Pinpoint the cell where the given text exists, returning its [x, y] midpoint coordinate. 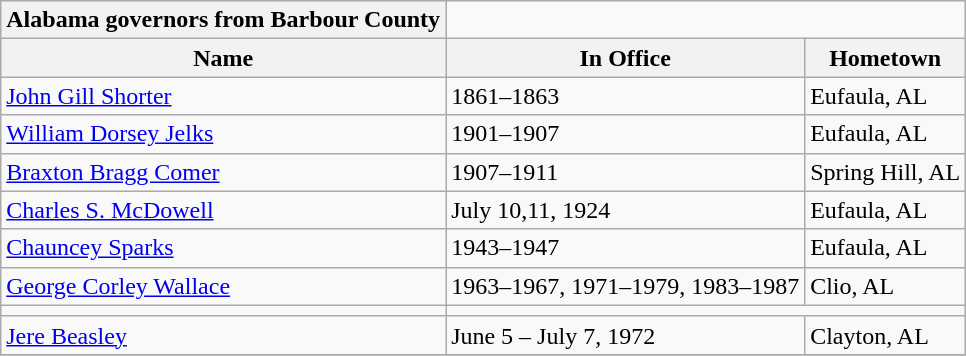
Spring Hill, AL [886, 172]
1943–1947 [626, 248]
Clio, AL [886, 286]
1963–1967, 1971–1979, 1983–1987 [626, 286]
Hometown [886, 58]
1861–1863 [626, 96]
Chauncey Sparks [224, 248]
Jere Beasley [224, 335]
Alabama governors from Barbour County [224, 20]
Name [224, 58]
June 5 – July 7, 1972 [626, 335]
William Dorsey Jelks [224, 134]
Braxton Bragg Comer [224, 172]
Clayton, AL [886, 335]
1901–1907 [626, 134]
Charles S. McDowell [224, 210]
George Corley Wallace [224, 286]
1907–1911 [626, 172]
In Office [626, 58]
John Gill Shorter [224, 96]
July 10,11, 1924 [626, 210]
